Scan for the cell matching the given text and deliver its (x, y) coordinate at center. 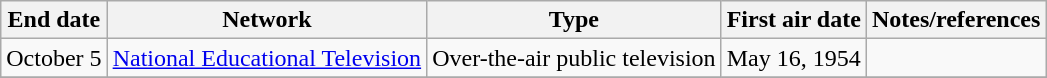
National Educational Television (267, 58)
Notes/references (956, 20)
First air date (794, 20)
May 16, 1954 (794, 58)
October 5 (54, 58)
Over-the-air public television (574, 58)
Type (574, 20)
End date (54, 20)
Network (267, 20)
